For the text-containing cell, return its midpoint in (x, y) coordinate format. 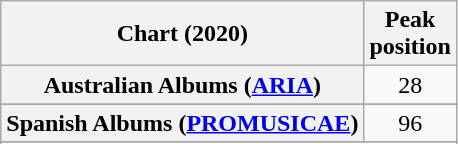
Australian Albums (ARIA) (182, 85)
Spanish Albums (PROMUSICAE) (182, 123)
Chart (2020) (182, 34)
96 (410, 123)
Peakposition (410, 34)
28 (410, 85)
